Pinpoint the cell where the given text exists, returning its [X, Y] midpoint coordinate. 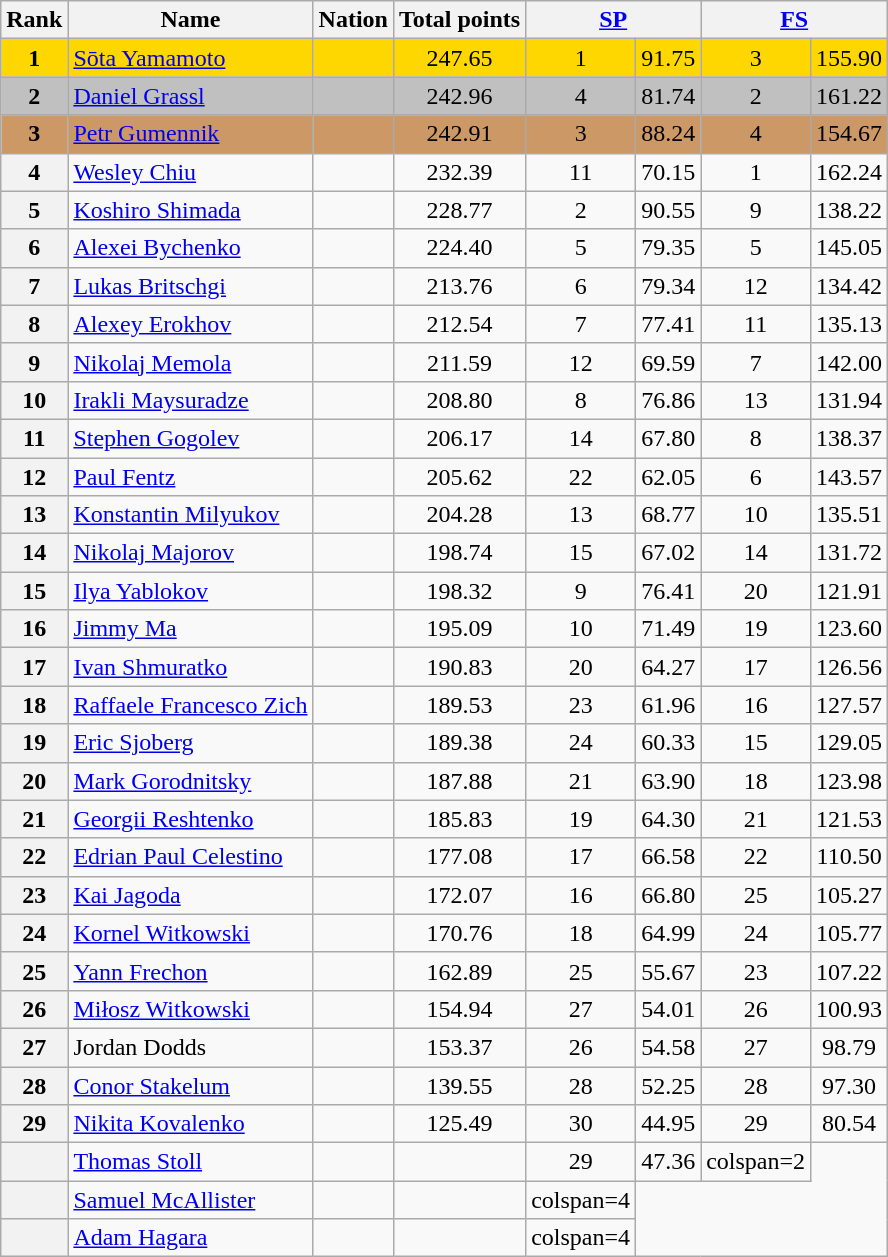
121.91 [850, 591]
110.50 [850, 857]
242.91 [459, 134]
224.40 [459, 248]
88.24 [668, 134]
204.28 [459, 515]
155.90 [850, 58]
162.24 [850, 172]
205.62 [459, 477]
Nikita Kovalenko [190, 1124]
105.27 [850, 895]
211.59 [459, 362]
98.79 [850, 1047]
162.89 [459, 971]
Ilya Yablokov [190, 591]
247.65 [459, 58]
143.57 [850, 477]
154.94 [459, 1009]
185.83 [459, 819]
135.51 [850, 515]
134.42 [850, 286]
69.59 [668, 362]
64.27 [668, 667]
67.80 [668, 438]
63.90 [668, 781]
97.30 [850, 1085]
Jimmy Ma [190, 629]
64.99 [668, 933]
Ivan Shmuratko [190, 667]
139.55 [459, 1085]
Kornel Witkowski [190, 933]
Total points [459, 20]
Eric Sjoberg [190, 743]
Irakli Maysuradze [190, 400]
Daniel Grassl [190, 96]
190.83 [459, 667]
Nikolaj Memola [190, 362]
198.74 [459, 553]
Yann Frechon [190, 971]
Name [190, 20]
FS [794, 20]
Conor Stakelum [190, 1085]
55.67 [668, 971]
138.37 [850, 438]
Koshiro Shimada [190, 210]
91.75 [668, 58]
125.49 [459, 1124]
76.41 [668, 591]
135.13 [850, 324]
161.22 [850, 96]
Wesley Chiu [190, 172]
121.53 [850, 819]
198.32 [459, 591]
Nikolaj Majorov [190, 553]
206.17 [459, 438]
187.88 [459, 781]
80.54 [850, 1124]
189.53 [459, 705]
68.77 [668, 515]
Miłosz Witkowski [190, 1009]
Petr Gumennik [190, 134]
228.77 [459, 210]
54.58 [668, 1047]
195.09 [459, 629]
67.02 [668, 553]
Georgii Reshtenko [190, 819]
138.22 [850, 210]
153.37 [459, 1047]
129.05 [850, 743]
64.30 [668, 819]
colspan=2 [756, 1162]
52.25 [668, 1085]
172.07 [459, 895]
Alexei Bychenko [190, 248]
213.76 [459, 286]
189.38 [459, 743]
123.60 [850, 629]
107.22 [850, 971]
Samuel McAllister [190, 1200]
Sōta Yamamoto [190, 58]
100.93 [850, 1009]
177.08 [459, 857]
Mark Gorodnitsky [190, 781]
66.58 [668, 857]
131.94 [850, 400]
Konstantin Milyukov [190, 515]
SP [614, 20]
79.35 [668, 248]
Rank [34, 20]
131.72 [850, 553]
154.67 [850, 134]
Raffaele Francesco Zich [190, 705]
Stephen Gogolev [190, 438]
76.86 [668, 400]
47.36 [668, 1162]
90.55 [668, 210]
Kai Jagoda [190, 895]
Nation [353, 20]
170.76 [459, 933]
70.15 [668, 172]
79.34 [668, 286]
Jordan Dodds [190, 1047]
127.57 [850, 705]
123.98 [850, 781]
Thomas Stoll [190, 1162]
54.01 [668, 1009]
Lukas Britschgi [190, 286]
105.77 [850, 933]
44.95 [668, 1124]
Edrian Paul Celestino [190, 857]
Paul Fentz [190, 477]
62.05 [668, 477]
71.49 [668, 629]
145.05 [850, 248]
Alexey Erokhov [190, 324]
60.33 [668, 743]
126.56 [850, 667]
81.74 [668, 96]
232.39 [459, 172]
61.96 [668, 705]
77.41 [668, 324]
208.80 [459, 400]
242.96 [459, 96]
142.00 [850, 362]
30 [581, 1124]
66.80 [668, 895]
Adam Hagara [190, 1238]
212.54 [459, 324]
